Provide the [X, Y] coordinate of the cell's center where the given text is located.  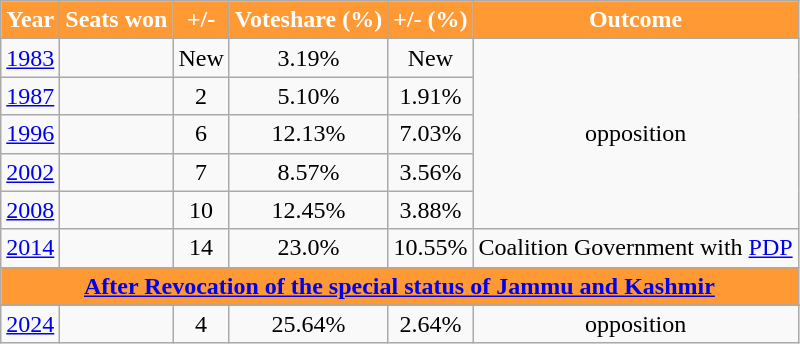
14 [201, 248]
Outcome [636, 20]
7 [201, 172]
25.64% [308, 324]
+/- (%) [430, 20]
3.19% [308, 58]
+/- [201, 20]
3.88% [430, 210]
1996 [30, 134]
2 [201, 96]
Seats won [116, 20]
10 [201, 210]
2002 [30, 172]
After Revocation of the special status of Jammu and Kashmir [400, 286]
Coalition Government with PDP [636, 248]
2008 [30, 210]
2.64% [430, 324]
1987 [30, 96]
23.0% [308, 248]
3.56% [430, 172]
1983 [30, 58]
10.55% [430, 248]
1.91% [430, 96]
8.57% [308, 172]
5.10% [308, 96]
2014 [30, 248]
Voteshare (%) [308, 20]
2024 [30, 324]
Year [30, 20]
12.13% [308, 134]
12.45% [308, 210]
4 [201, 324]
6 [201, 134]
7.03% [430, 134]
